Return the (x, y) coordinate for the center point of the cell that contains the specified text.  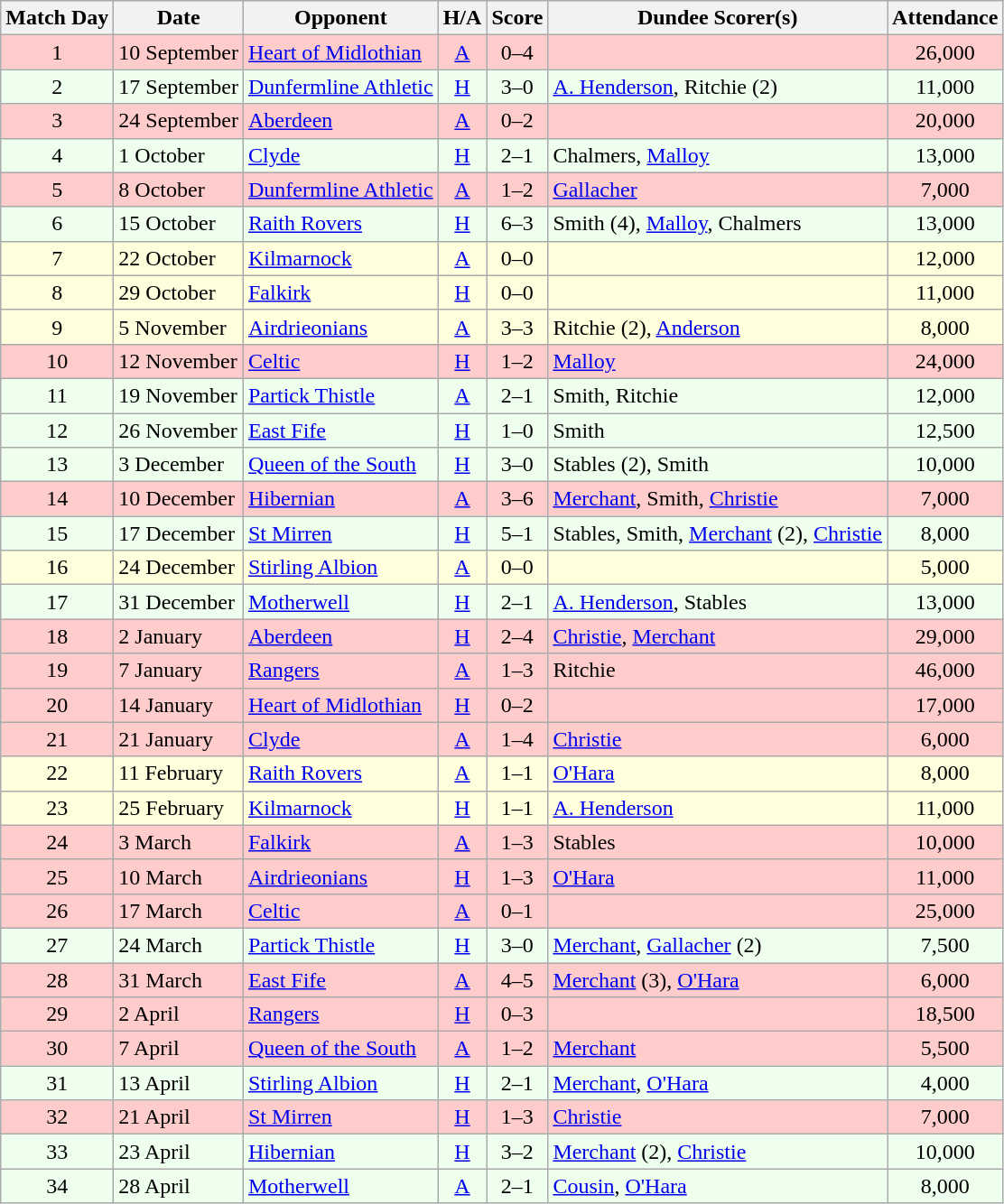
25,000 (945, 911)
18,500 (945, 1014)
31 December (179, 602)
15 (58, 533)
3–6 (517, 499)
20 (58, 705)
26 (58, 911)
3 March (179, 842)
20,000 (945, 121)
24 December (179, 568)
15 October (179, 224)
3–2 (517, 1152)
8 (58, 292)
10 March (179, 876)
25 (58, 876)
6–3 (517, 224)
Merchant, O'Hara (718, 1083)
Merchant (3), O'Hara (718, 979)
Merchant (2), Christie (718, 1152)
Date (179, 18)
Stables (718, 842)
31 (58, 1083)
Malloy (718, 361)
4 (58, 155)
1 October (179, 155)
31 March (179, 979)
13 April (179, 1083)
21 April (179, 1117)
Opponent (340, 18)
17 December (179, 533)
23 (58, 808)
Dundee Scorer(s) (718, 18)
12 November (179, 361)
5 (58, 190)
Score (517, 18)
22 October (179, 258)
16 (58, 568)
Ritchie (718, 671)
5,500 (945, 1049)
12,500 (945, 431)
21 (58, 739)
9 (58, 327)
Merchant (718, 1049)
Match Day (58, 18)
24 March (179, 945)
24,000 (945, 361)
Smith, Ritchie (718, 395)
1–4 (517, 739)
28 (58, 979)
24 September (179, 121)
Smith (4), Malloy, Chalmers (718, 224)
27 (58, 945)
19 November (179, 395)
A. Henderson, Stables (718, 602)
29 October (179, 292)
21 January (179, 739)
Merchant, Smith, Christie (718, 499)
19 (58, 671)
17 (58, 602)
Stables (2), Smith (718, 465)
34 (58, 1186)
28 April (179, 1186)
46,000 (945, 671)
2 April (179, 1014)
0–4 (517, 52)
5,000 (945, 568)
Christie, Merchant (718, 636)
1 (58, 52)
7 (58, 258)
Ritchie (2), Anderson (718, 327)
22 (58, 773)
24 (58, 842)
29,000 (945, 636)
A. Henderson, Ritchie (2) (718, 87)
2 (58, 87)
17 September (179, 87)
26 November (179, 431)
4,000 (945, 1083)
14 (58, 499)
2 January (179, 636)
10 (58, 361)
10 September (179, 52)
3 December (179, 465)
0–1 (517, 911)
25 February (179, 808)
Attendance (945, 18)
8 October (179, 190)
14 January (179, 705)
Cousin, O'Hara (718, 1186)
5–1 (517, 533)
7 April (179, 1049)
30 (58, 1049)
11 February (179, 773)
33 (58, 1152)
11 (58, 395)
2–4 (517, 636)
12 (58, 431)
7 January (179, 671)
17,000 (945, 705)
3–3 (517, 327)
Stables, Smith, Merchant (2), Christie (718, 533)
29 (58, 1014)
A. Henderson (718, 808)
10 December (179, 499)
Merchant, Gallacher (2) (718, 945)
0–3 (517, 1014)
13 (58, 465)
7,500 (945, 945)
H/A (462, 18)
5 November (179, 327)
3 (58, 121)
Smith (718, 431)
23 April (179, 1152)
4–5 (517, 979)
6 (58, 224)
32 (58, 1117)
Gallacher (718, 190)
Chalmers, Malloy (718, 155)
18 (58, 636)
1–0 (517, 431)
26,000 (945, 52)
17 March (179, 911)
